Find where the given text appears and provide that cell's center as [x, y] coordinate. 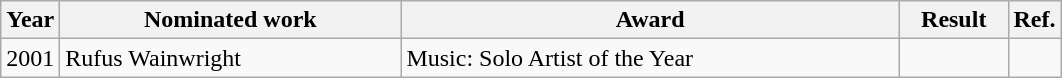
Award [650, 20]
2001 [30, 58]
Rufus Wainwright [230, 58]
Ref. [1034, 20]
Music: Solo Artist of the Year [650, 58]
Year [30, 20]
Nominated work [230, 20]
Result [954, 20]
